Provide the (X, Y) coordinate of the cell's center where the given text is located.  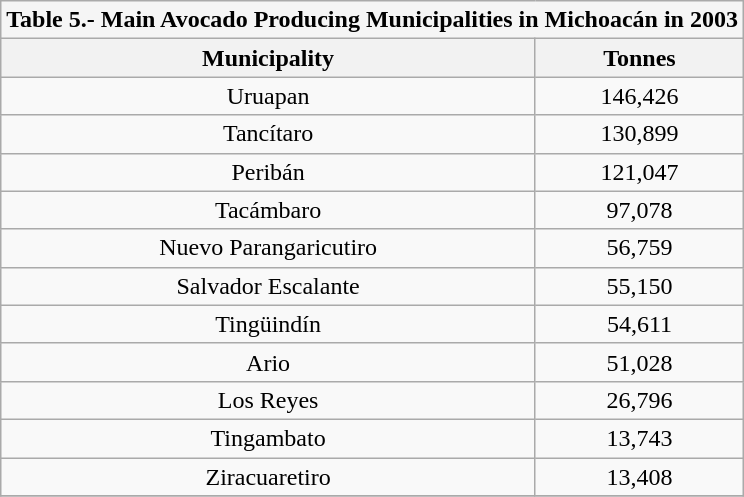
Tingambato (268, 438)
Table 5.- Main Avocado Producing Municipalities in Michoacán in 2003 (372, 20)
Uruapan (268, 96)
Salvador Escalante (268, 286)
97,078 (639, 210)
Ario (268, 362)
54,611 (639, 324)
13,408 (639, 477)
Nuevo Parangaricutiro (268, 248)
Tingüindín (268, 324)
Tancítaro (268, 134)
Ziracuaretiro (268, 477)
56,759 (639, 248)
Tacámbaro (268, 210)
Peribán (268, 172)
Municipality (268, 58)
Tonnes (639, 58)
26,796 (639, 400)
51,028 (639, 362)
13,743 (639, 438)
146,426 (639, 96)
Los Reyes (268, 400)
121,047 (639, 172)
55,150 (639, 286)
130,899 (639, 134)
